Find where the given text appears and provide that cell's center as [X, Y] coordinate. 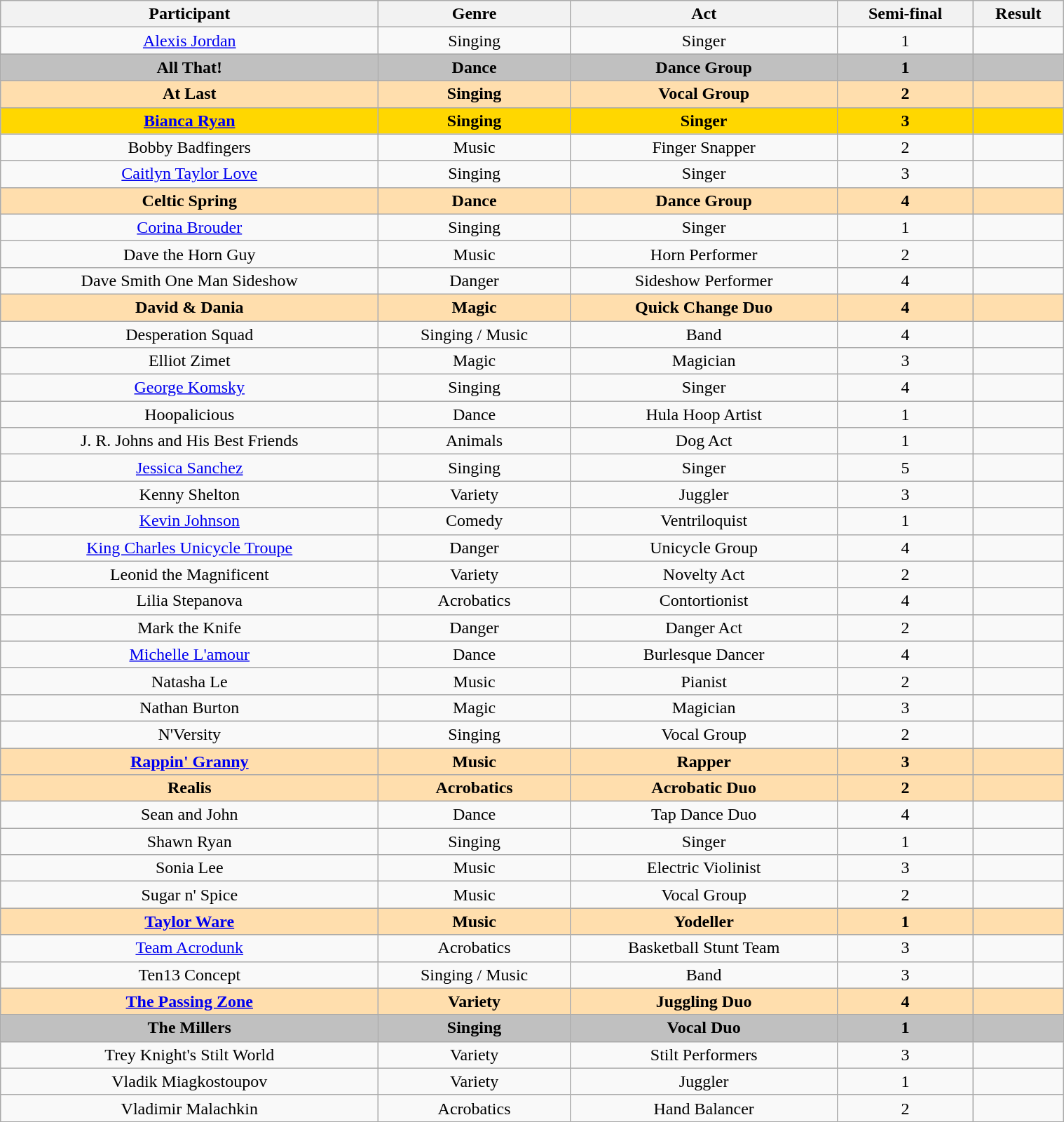
Leonid the Magnificent [189, 574]
The Passing Zone [189, 1001]
Vocal Duo [704, 1028]
Animals [474, 441]
Jessica Sanchez [189, 468]
Contortionist [704, 601]
Celtic Spring [189, 201]
Kevin Johnson [189, 521]
Bobby Badfingers [189, 147]
Kenny Shelton [189, 494]
N'Versity [189, 734]
Dave Smith One Man Sideshow [189, 280]
Lilia Stepanova [189, 601]
King Charles Unicycle Troupe [189, 548]
Trey Knight's Stilt World [189, 1055]
Realis [189, 788]
Michelle L'amour [189, 654]
Hoopalicious [189, 414]
Acrobatic Duo [704, 788]
Pianist [704, 681]
Yodeller [704, 921]
Semi-final [906, 14]
Desperation Squad [189, 334]
Corina Brouder [189, 227]
Burlesque Dancer [704, 654]
David & Dania [189, 307]
Participant [189, 14]
Shawn Ryan [189, 841]
Sonia Lee [189, 868]
Hula Hoop Artist [704, 414]
All That! [189, 67]
Rappin' Granny [189, 761]
Finger Snapper [704, 147]
Genre [474, 14]
Act [704, 14]
Stilt Performers [704, 1055]
Result [1018, 14]
Sugar n' Spice [189, 895]
Ventriloquist [704, 521]
Ten13 Concept [189, 975]
Sean and John [189, 815]
J. R. Johns and His Best Friends [189, 441]
Bianca Ryan [189, 121]
At Last [189, 94]
Hand Balancer [704, 1108]
Dog Act [704, 441]
Vladik Miagkostoupov [189, 1081]
Novelty Act [704, 574]
George Komsky [189, 388]
Sideshow Performer [704, 280]
Quick Change Duo [704, 307]
Basketball Stunt Team [704, 948]
Danger Act [704, 628]
Tap Dance Duo [704, 815]
Caitlyn Taylor Love [189, 174]
Juggling Duo [704, 1001]
Electric Violinist [704, 868]
Taylor Ware [189, 921]
Vladimir Malachkin [189, 1108]
Alexis Jordan [189, 41]
Nathan Burton [189, 708]
Comedy [474, 521]
Natasha Le [189, 681]
Unicycle Group [704, 548]
Dave the Horn Guy [189, 254]
Mark the Knife [189, 628]
Horn Performer [704, 254]
5 [906, 468]
Team Acrodunk [189, 948]
Elliot Zimet [189, 361]
The Millers [189, 1028]
Rapper [704, 761]
